Return [x, y] of the center of cell containing provided text 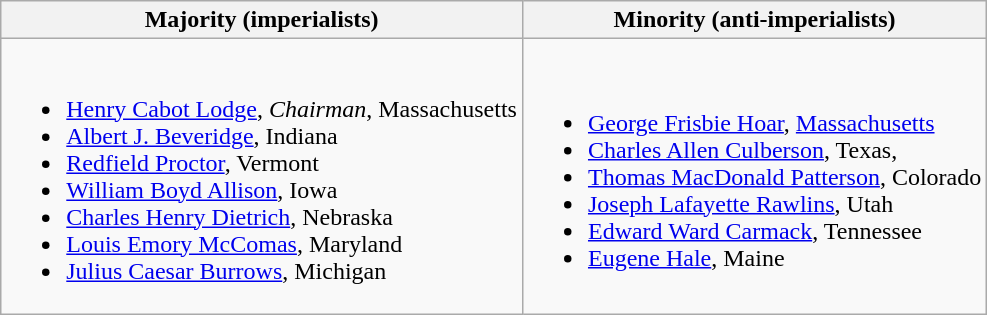
Minority (anti-imperialists) [754, 20]
Majority (imperialists) [262, 20]
